Identify which cell holds the provided text, then report its [x, y] central coordinate. 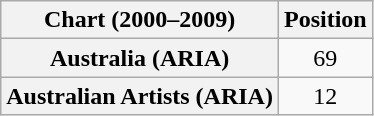
Chart (2000–2009) [140, 20]
Position [325, 20]
Australian Artists (ARIA) [140, 96]
Australia (ARIA) [140, 58]
12 [325, 96]
69 [325, 58]
